Extract the (x, y) coordinate from the center of the cell holding the provided text.  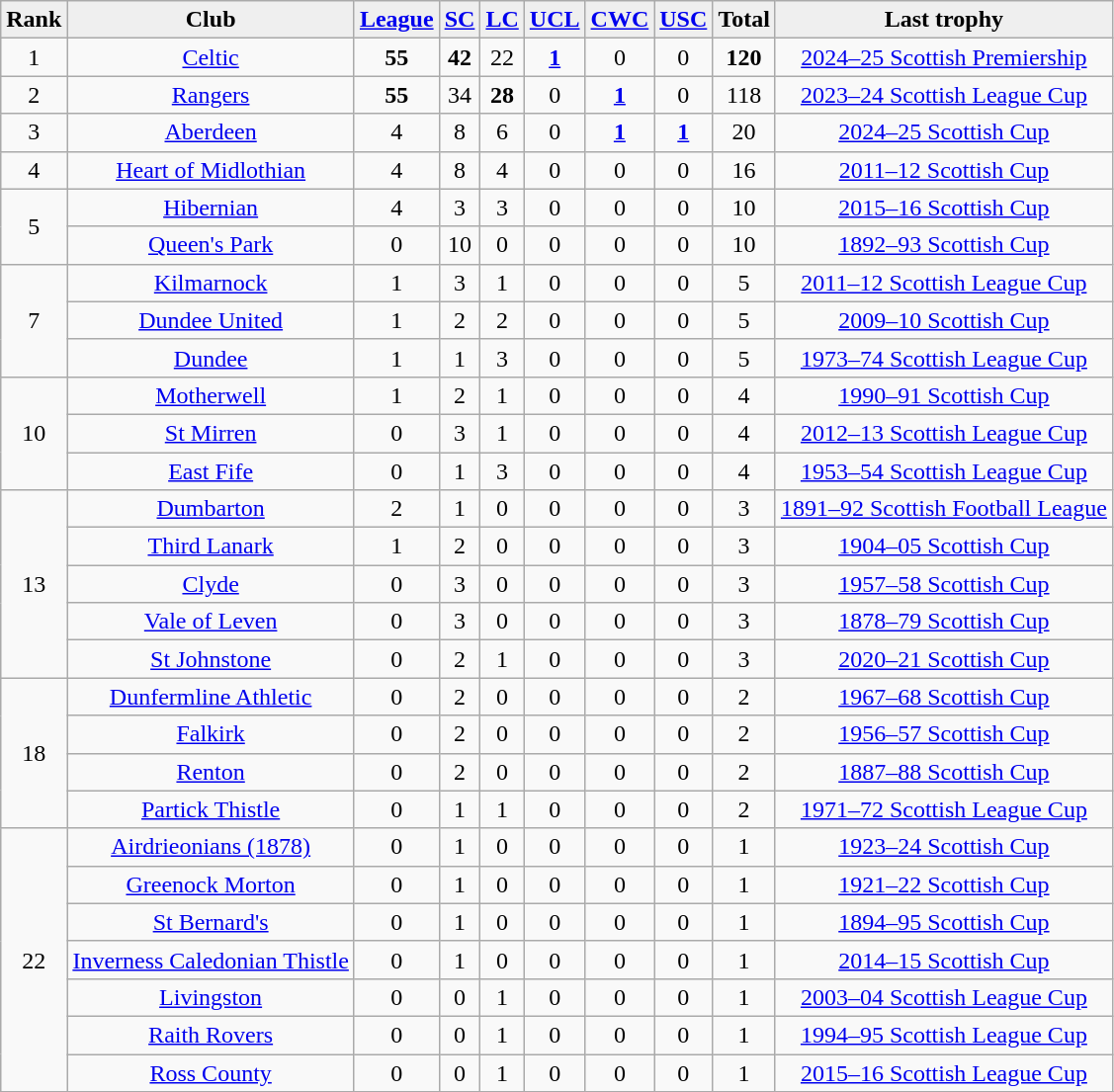
Dundee (212, 358)
2011–12 Scottish Cup (943, 170)
LC (502, 20)
18 (34, 753)
St Bernard's (212, 922)
1957–58 Scottish Cup (943, 584)
2014–15 Scottish Cup (943, 960)
1953–54 Scottish League Cup (943, 471)
Airdrieonians (1878) (212, 847)
13 (34, 584)
Dundee United (212, 320)
CWC (620, 20)
2012–13 Scottish League Cup (943, 433)
Renton (212, 772)
Vale of Leven (212, 622)
1973–74 Scottish League Cup (943, 358)
1967–68 Scottish Cup (943, 697)
1904–05 Scottish Cup (943, 546)
42 (460, 57)
1990–91 Scottish Cup (943, 395)
Raith Rovers (212, 1035)
USC (684, 20)
St Mirren (212, 433)
St Johnstone (212, 659)
2009–10 Scottish Cup (943, 320)
2020–21 Scottish Cup (943, 659)
East Fife (212, 471)
20 (744, 132)
SC (460, 20)
1878–79 Scottish Cup (943, 622)
Greenock Morton (212, 884)
League (396, 20)
Livingston (212, 997)
Celtic (212, 57)
1971–72 Scottish League Cup (943, 809)
2024–25 Scottish Premiership (943, 57)
Aberdeen (212, 132)
1923–24 Scottish Cup (943, 847)
34 (460, 95)
118 (744, 95)
7 (34, 320)
Hibernian (212, 208)
Queen's Park (212, 245)
6 (502, 132)
2015–16 Scottish League Cup (943, 1072)
1921–22 Scottish Cup (943, 884)
Last trophy (943, 20)
Ross County (212, 1072)
1891–92 Scottish Football League (943, 509)
Third Lanark (212, 546)
1994–95 Scottish League Cup (943, 1035)
Club (212, 20)
Rank (34, 20)
2024–25 Scottish Cup (943, 132)
Rangers (212, 95)
Clyde (212, 584)
2015–16 Scottish Cup (943, 208)
1894–95 Scottish Cup (943, 922)
Falkirk (212, 734)
Heart of Midlothian (212, 170)
Kilmarnock (212, 283)
Motherwell (212, 395)
Dunfermline Athletic (212, 697)
1892–93 Scottish Cup (943, 245)
UCL (555, 20)
28 (502, 95)
2023–24 Scottish League Cup (943, 95)
Partick Thistle (212, 809)
2003–04 Scottish League Cup (943, 997)
Dumbarton (212, 509)
Total (744, 20)
16 (744, 170)
120 (744, 57)
1887–88 Scottish Cup (943, 772)
2011–12 Scottish League Cup (943, 283)
Inverness Caledonian Thistle (212, 960)
1956–57 Scottish Cup (943, 734)
